Return the (x, y) coordinate for the center point of the cell that contains the specified text.  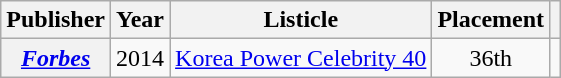
36th (491, 58)
Year (140, 20)
Publisher (56, 20)
Korea Power Celebrity 40 (301, 58)
2014 (140, 58)
Listicle (301, 20)
Forbes (56, 58)
Placement (491, 20)
